Locate the cell with the specified text and output its [x, y] center coordinate. 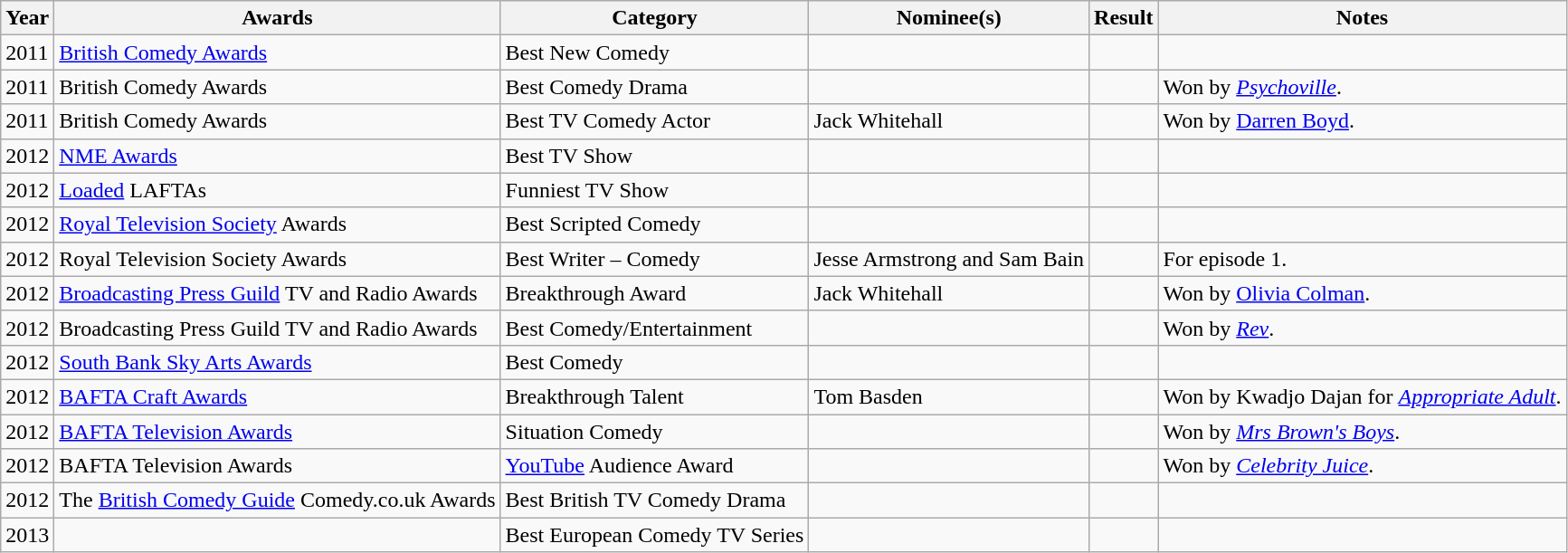
Breakthrough Award [655, 293]
Best Scripted Comedy [655, 224]
Loaded LAFTAs [277, 190]
Best British TV Comedy Drama [655, 501]
Notes [1363, 18]
Funniest TV Show [655, 190]
Nominee(s) [949, 18]
Best European Comedy TV Series [655, 535]
Best Comedy [655, 362]
NME Awards [277, 156]
Won by Celebrity Juice. [1363, 466]
Best TV Comedy Actor [655, 121]
Best New Comedy [655, 52]
Won by Olivia Colman. [1363, 293]
Best Comedy Drama [655, 87]
Year [27, 18]
BAFTA Craft Awards [277, 396]
Result [1124, 18]
YouTube Audience Award [655, 466]
Breakthrough Talent [655, 396]
2013 [27, 535]
South Bank Sky Arts Awards [277, 362]
Awards [277, 18]
Won by Psychoville. [1363, 87]
Won by Rev. [1363, 328]
The British Comedy Guide Comedy.co.uk Awards [277, 501]
Won by Mrs Brown's Boys. [1363, 432]
Best Comedy/Entertainment [655, 328]
Best TV Show [655, 156]
Situation Comedy [655, 432]
Won by Darren Boyd. [1363, 121]
Jesse Armstrong and Sam Bain [949, 259]
For episode 1. [1363, 259]
Best Writer – Comedy [655, 259]
Won by Kwadjo Dajan for Appropriate Adult. [1363, 396]
Tom Basden [949, 396]
Category [655, 18]
